Return the (X, Y) coordinate for the center point of the cell that contains the specified text.  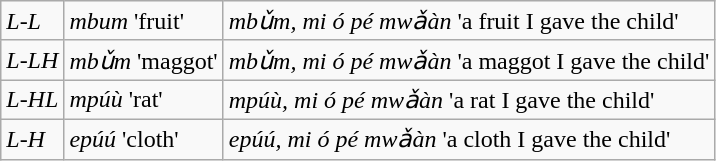
mbum 'fruit' (144, 21)
L-L (32, 21)
mbǔm 'maggot' (144, 60)
epúú 'cloth' (144, 139)
L-LH (32, 60)
mpúù 'rat' (144, 100)
L-H (32, 139)
epúú, mi ó pé mwǎàn 'a cloth I gave the child' (469, 139)
mbǔm, mi ó pé mwǎàn 'a fruit I gave the child' (469, 21)
mbǔm, mi ó pé mwǎàn 'a maggot I gave the child' (469, 60)
L-HL (32, 100)
mpúù, mi ó pé mwǎàn 'a rat I gave the child' (469, 100)
